Scan for the cell matching the given text and deliver its [x, y] coordinate at center. 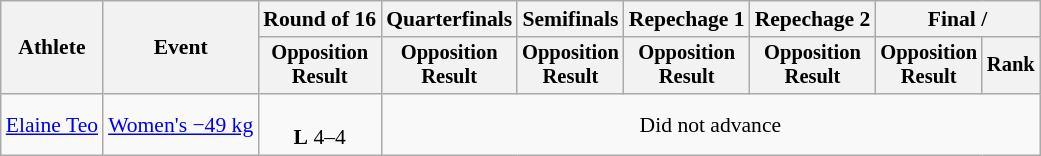
Rank [1011, 66]
Event [180, 48]
L 4–4 [320, 124]
Elaine Teo [52, 124]
Athlete [52, 48]
Round of 16 [320, 19]
Repechage 1 [687, 19]
Quarterfinals [449, 19]
Did not advance [710, 124]
Final / [957, 19]
Semifinals [570, 19]
Repechage 2 [813, 19]
Women's −49 kg [180, 124]
